Extract the (X, Y) coordinate from the center of the cell holding the provided text.  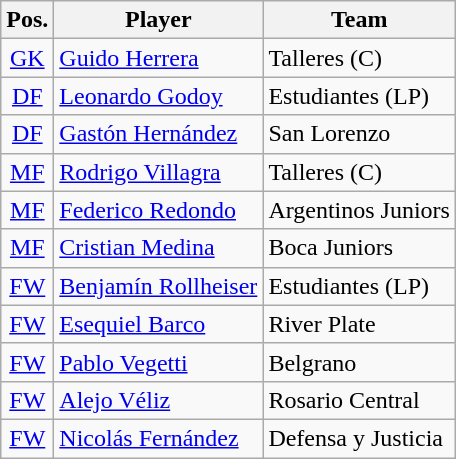
Boca Juniors (360, 248)
Gastón Hernández (158, 134)
San Lorenzo (360, 134)
Pos. (28, 20)
Alejo Véliz (158, 400)
Guido Herrera (158, 58)
Leonardo Godoy (158, 96)
Rodrigo Villagra (158, 172)
Esequiel Barco (158, 324)
Player (158, 20)
GK (28, 58)
River Plate (360, 324)
Argentinos Juniors (360, 210)
Cristian Medina (158, 248)
Defensa y Justicia (360, 438)
Belgrano (360, 362)
Nicolás Fernández (158, 438)
Benjamín Rollheiser (158, 286)
Rosario Central (360, 400)
Federico Redondo (158, 210)
Team (360, 20)
Pablo Vegetti (158, 362)
